Extract the [x, y] coordinate from the center of the cell holding the provided text.  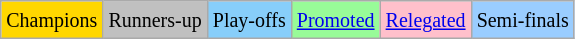
Play-offs [249, 20]
Semi-finals [522, 20]
Promoted [336, 20]
Relegated [426, 20]
Runners-up [155, 20]
Champions [52, 20]
